Search for the cell housing the specified text and yield its [X, Y] center coordinate. 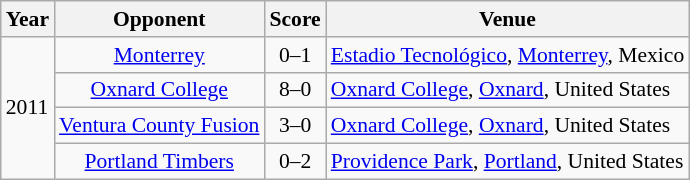
Opponent [159, 19]
Year [28, 19]
Portland Timbers [159, 162]
Monterrey [159, 55]
0–1 [294, 55]
0–2 [294, 162]
Score [294, 19]
Estadio Tecnológico, Monterrey, Mexico [508, 55]
Oxnard College [159, 90]
Venue [508, 19]
2011 [28, 108]
8–0 [294, 90]
3–0 [294, 126]
Providence Park, Portland, United States [508, 162]
Ventura County Fusion [159, 126]
